Pinpoint the cell where the given text exists, returning its (X, Y) midpoint coordinate. 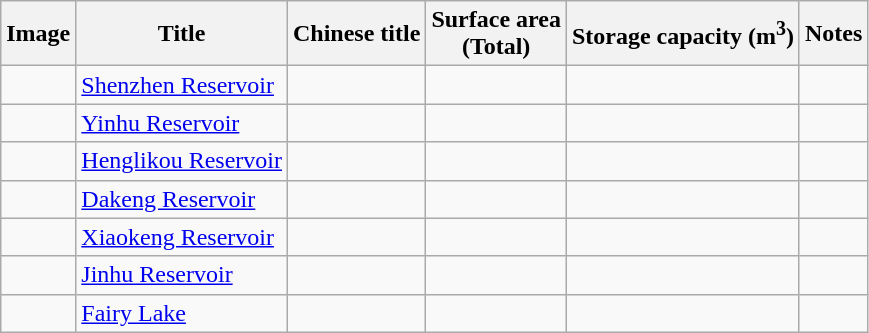
Fairy Lake (182, 313)
Surface area(Total) (496, 34)
Dakeng Reservoir (182, 199)
Notes (833, 34)
Shenzhen Reservoir (182, 85)
Jinhu Reservoir (182, 275)
Yinhu Reservoir (182, 123)
Xiaokeng Reservoir (182, 237)
Image (38, 34)
Henglikou Reservoir (182, 161)
Chinese title (356, 34)
Title (182, 34)
Storage capacity (m3) (682, 34)
